Return the [X, Y] coordinate for the center point of the cell that contains the specified text.  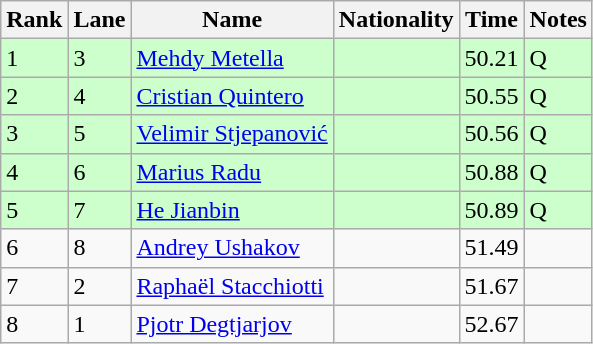
Pjotr Degtjarjov [232, 324]
Andrey Ushakov [232, 248]
50.89 [492, 210]
50.88 [492, 172]
Name [232, 20]
50.21 [492, 58]
Cristian Quintero [232, 96]
50.55 [492, 96]
50.56 [492, 134]
Nationality [396, 20]
51.67 [492, 286]
Lane [100, 20]
Raphaël Stacchiotti [232, 286]
Notes [558, 20]
52.67 [492, 324]
Time [492, 20]
Mehdy Metella [232, 58]
51.49 [492, 248]
Marius Radu [232, 172]
Velimir Stjepanović [232, 134]
Rank [34, 20]
He Jianbin [232, 210]
